Detect which cell encompasses the target text, then output its [X, Y] center coordinate. 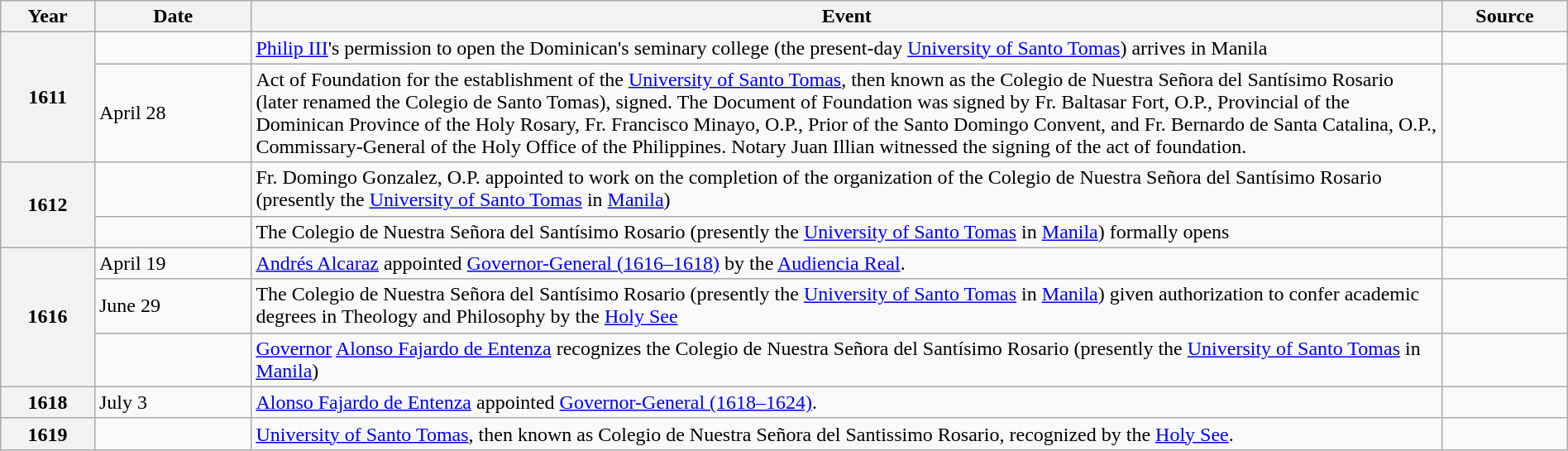
Source [1505, 17]
Governor Alonso Fajardo de Entenza recognizes the Colegio de Nuestra Señora del Santísimo Rosario (presently the University of Santo Tomas in Manila) [847, 359]
Philip III's permission to open the Dominican's seminary college (the present-day University of Santo Tomas) arrives in Manila [847, 48]
Year [48, 17]
June 29 [172, 306]
Andrés Alcaraz appointed Governor-General (1616–1618) by the Audiencia Real. [847, 263]
April 19 [172, 263]
Date [172, 17]
July 3 [172, 402]
Event [847, 17]
The Colegio de Nuestra Señora del Santísimo Rosario (presently the University of Santo Tomas in Manila) formally opens [847, 232]
Alonso Fajardo de Entenza appointed Governor-General (1618–1624). [847, 402]
1618 [48, 402]
1616 [48, 317]
1611 [48, 98]
1612 [48, 205]
April 28 [172, 113]
1619 [48, 434]
University of Santo Tomas, then known as Colegio de Nuestra Señora del Santissimo Rosario, recognized by the Holy See. [847, 434]
